Return the (X, Y) coordinate for the center point of the cell that contains the specified text.  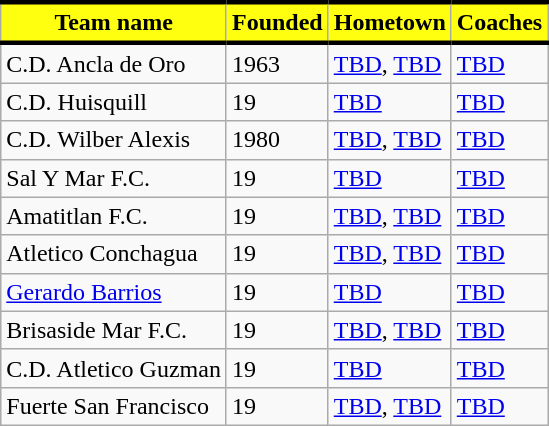
C.D. Atletico Guzman (114, 368)
Hometown (390, 22)
Sal Y Mar F.C. (114, 178)
1963 (277, 63)
1980 (277, 140)
Brisaside Mar F.C. (114, 330)
Fuerte San Francisco (114, 406)
C.D. Ancla de Oro (114, 63)
Founded (277, 22)
Atletico Conchagua (114, 254)
Team name (114, 22)
Amatitlan F.C. (114, 216)
C.D. Huisquill (114, 102)
C.D. Wilber Alexis (114, 140)
Gerardo Barrios (114, 292)
Coaches (499, 22)
